Output the [x, y] coordinate of the center of the cell containing the given text.  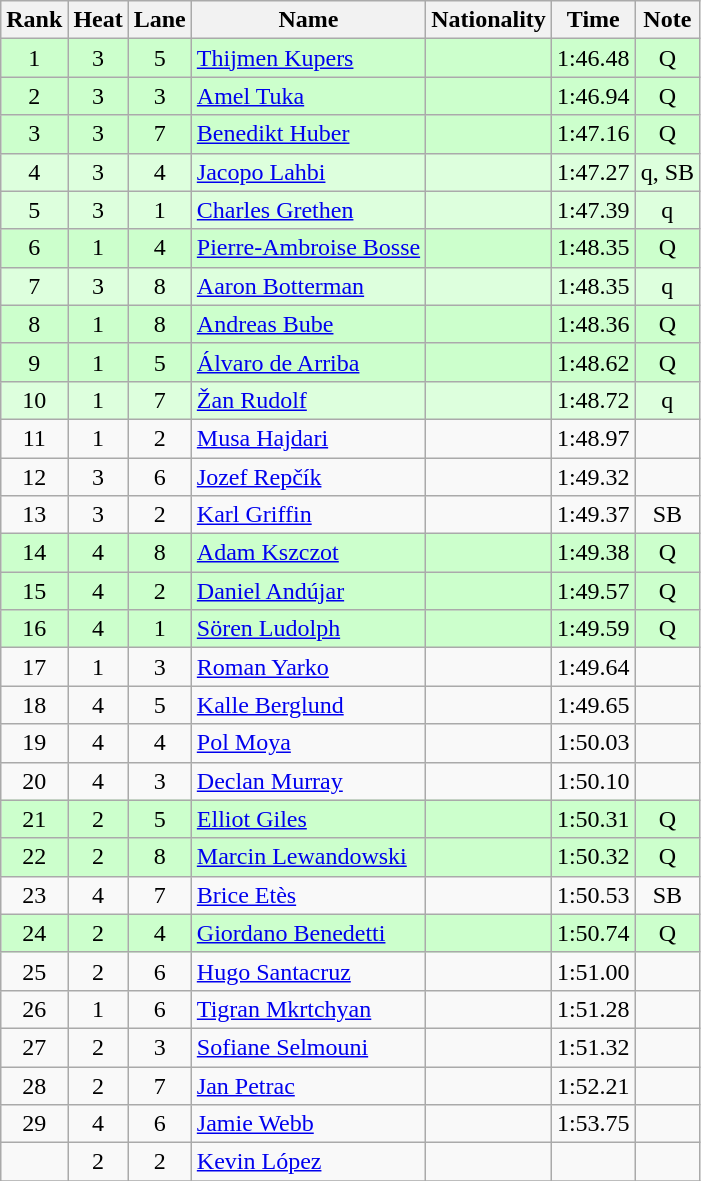
1:46.48 [593, 58]
1:49.57 [593, 591]
27 [34, 1047]
1:47.39 [593, 210]
Brice Etès [308, 895]
Tigran Mkrtchyan [308, 1009]
Jamie Webb [308, 1124]
1:50.53 [593, 895]
1:49.64 [593, 667]
24 [34, 933]
10 [34, 400]
Sofiane Selmouni [308, 1047]
1:47.16 [593, 134]
Kevin López [308, 1162]
1:47.27 [593, 172]
1:49.59 [593, 629]
1:50.31 [593, 819]
1:51.28 [593, 1009]
Hugo Santacruz [308, 971]
11 [34, 438]
Andreas Bube [308, 324]
29 [34, 1124]
q, SB [667, 172]
1:49.37 [593, 515]
Charles Grethen [308, 210]
Daniel Andújar [308, 591]
1:48.72 [593, 400]
Karl Griffin [308, 515]
Jan Petrac [308, 1085]
17 [34, 667]
Giordano Benedetti [308, 933]
Aaron Botterman [308, 286]
1:49.65 [593, 705]
Pol Moya [308, 743]
21 [34, 819]
Musa Hajdari [308, 438]
Kalle Berglund [308, 705]
Álvaro de Arriba [308, 362]
12 [34, 477]
1:53.75 [593, 1124]
1:49.32 [593, 477]
1:46.94 [593, 96]
1:50.10 [593, 781]
Sören Ludolph [308, 629]
28 [34, 1085]
Thijmen Kupers [308, 58]
1:52.21 [593, 1085]
14 [34, 553]
1:51.32 [593, 1047]
22 [34, 857]
Elliot Giles [308, 819]
Name [308, 20]
26 [34, 1009]
Jacopo Lahbi [308, 172]
1:48.97 [593, 438]
19 [34, 743]
Note [667, 20]
Declan Murray [308, 781]
9 [34, 362]
25 [34, 971]
18 [34, 705]
Pierre-Ambroise Bosse [308, 248]
Žan Rudolf [308, 400]
Nationality [489, 20]
Lane [160, 20]
15 [34, 591]
1:51.00 [593, 971]
Marcin Lewandowski [308, 857]
Time [593, 20]
23 [34, 895]
Rank [34, 20]
13 [34, 515]
16 [34, 629]
20 [34, 781]
1:50.32 [593, 857]
Jozef Repčík [308, 477]
Roman Yarko [308, 667]
Adam Kszczot [308, 553]
1:48.36 [593, 324]
1:50.74 [593, 933]
1:50.03 [593, 743]
Benedikt Huber [308, 134]
Amel Tuka [308, 96]
Heat [98, 20]
1:48.62 [593, 362]
1:49.38 [593, 553]
